For the text-containing cell, return its midpoint in [x, y] coordinate format. 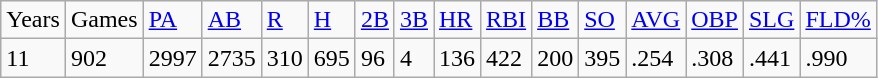
96 [374, 58]
.308 [715, 58]
2B [374, 20]
RBI [506, 20]
310 [284, 58]
OBP [715, 20]
2997 [172, 58]
4 [414, 58]
395 [602, 58]
SLG [771, 20]
11 [34, 58]
695 [332, 58]
.441 [771, 58]
422 [506, 58]
136 [458, 58]
902 [104, 58]
HR [458, 20]
Years [34, 20]
SO [602, 20]
H [332, 20]
AB [232, 20]
.254 [656, 58]
AVG [656, 20]
Games [104, 20]
FLD% [838, 20]
R [284, 20]
3B [414, 20]
200 [556, 58]
2735 [232, 58]
PA [172, 20]
.990 [838, 58]
BB [556, 20]
